Extract the [x, y] coordinate from the center of the cell holding the provided text.  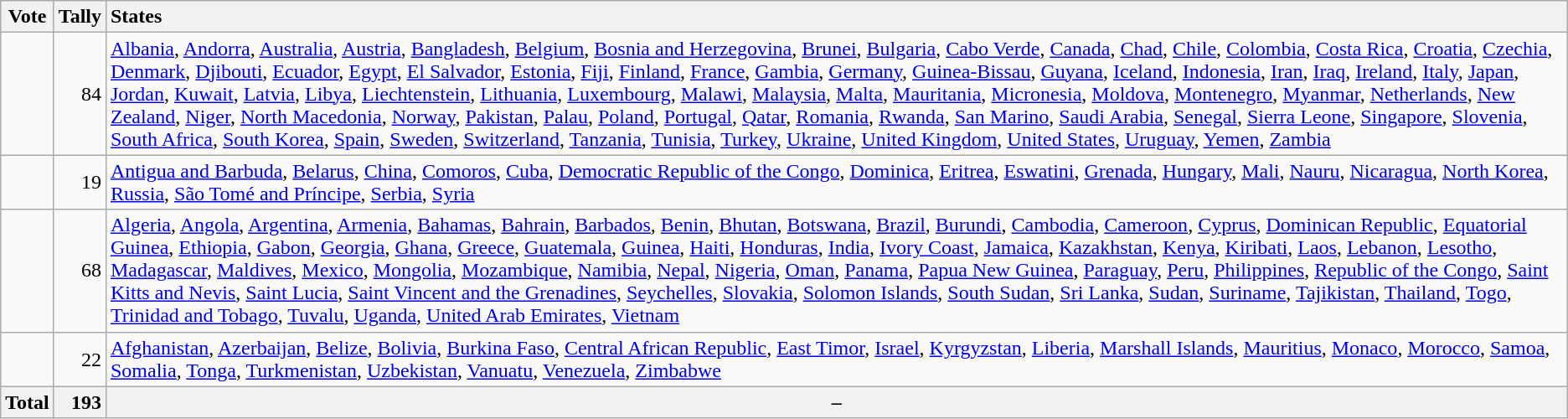
States [836, 17]
Tally [80, 17]
22 [80, 359]
Vote [28, 17]
193 [80, 402]
19 [80, 183]
Total [28, 402]
– [836, 402]
68 [80, 271]
84 [80, 94]
